Output the (x, y) coordinate of the center of the cell containing the given text.  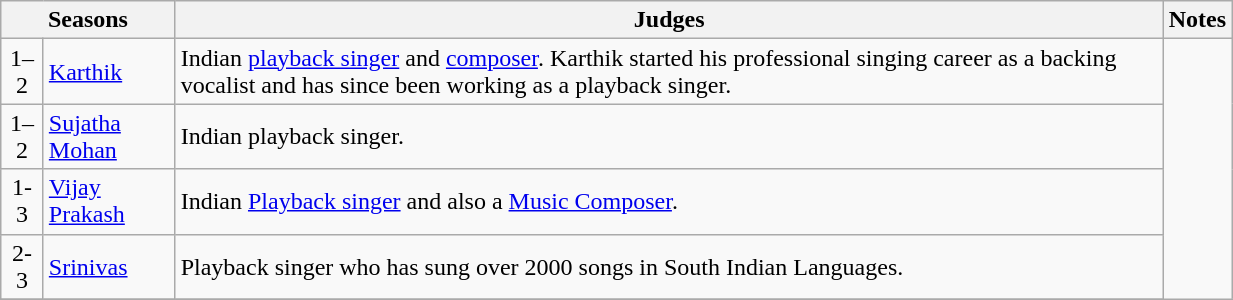
2-3 (22, 266)
Sujatha Mohan (109, 136)
Karthik (109, 72)
Notes (1197, 20)
Seasons (88, 20)
Vijay Prakash (109, 202)
Playback singer who has sung over 2000 songs in South Indian Languages. (669, 266)
Indian Playback singer and also a Music Composer. (669, 202)
Srinivas (109, 266)
Indian playback singer. (669, 136)
Judges (669, 20)
1-3 (22, 202)
